Return the (x, y) coordinate for the center point of the cell that contains the specified text.  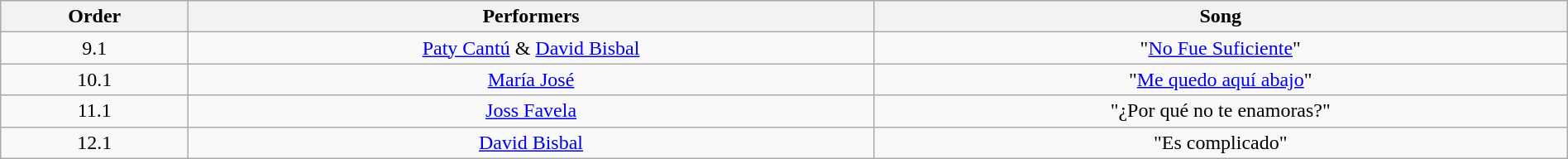
Joss Favela (531, 111)
Song (1221, 17)
"Me quedo aquí abajo" (1221, 79)
"No Fue Suficiente" (1221, 48)
Paty Cantú & David Bisbal (531, 48)
10.1 (94, 79)
Performers (531, 17)
David Bisbal (531, 142)
"Es complicado" (1221, 142)
11.1 (94, 111)
"¿Por qué no te enamoras?" (1221, 111)
Order (94, 17)
9.1 (94, 48)
María José (531, 79)
12.1 (94, 142)
